Locate the cell with the specified text and output its (x, y) center coordinate. 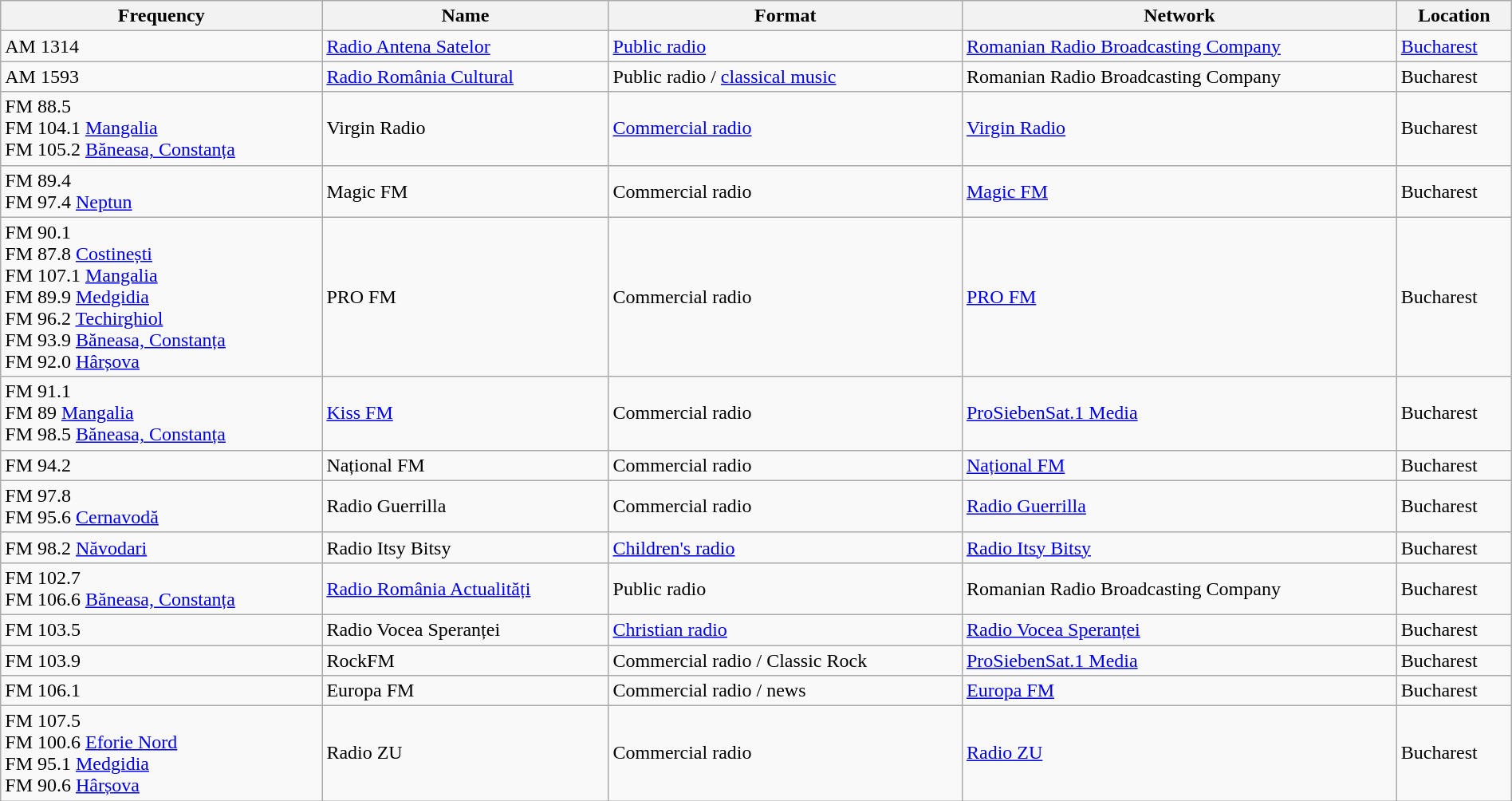
FM 106.1 (161, 691)
Radio România Actualități (466, 589)
Format (785, 16)
FM 89.4FM 97.4 Neptun (161, 191)
FM 98.2 Năvodari (161, 547)
FM 94.2 (161, 465)
AM 1314 (161, 46)
FM 102.7FM 106.6 Băneasa, Constanța (161, 589)
Network (1179, 16)
Commercial radio / Classic Rock (785, 660)
FM 103.9 (161, 660)
Radio Antena Satelor (466, 46)
FM 97.8FM 95.6 Cernavodă (161, 506)
Kiss FM (466, 413)
Frequency (161, 16)
Radio România Cultural (466, 77)
Location (1454, 16)
FM 107.5FM 100.6 Eforie NordFM 95.1 MedgidiaFM 90.6 Hârșova (161, 753)
FM 103.5 (161, 629)
FM 88.5FM 104.1 MangaliaFM 105.2 Băneasa, Constanța (161, 128)
AM 1593 (161, 77)
Christian radio (785, 629)
Public radio / classical music (785, 77)
Commercial radio / news (785, 691)
RockFM (466, 660)
FM 91.1FM 89 MangaliaFM 98.5 Băneasa, Constanța (161, 413)
Name (466, 16)
Children's radio (785, 547)
FM 90.1FM 87.8 CostineștiFM 107.1 MangaliaFM 89.9 Medgidia FM 96.2 TechirghiolFM 93.9 Băneasa, ConstanțaFM 92.0 Hârșova (161, 297)
